Provide the (x, y) coordinate of the cell's center where the given text is located.  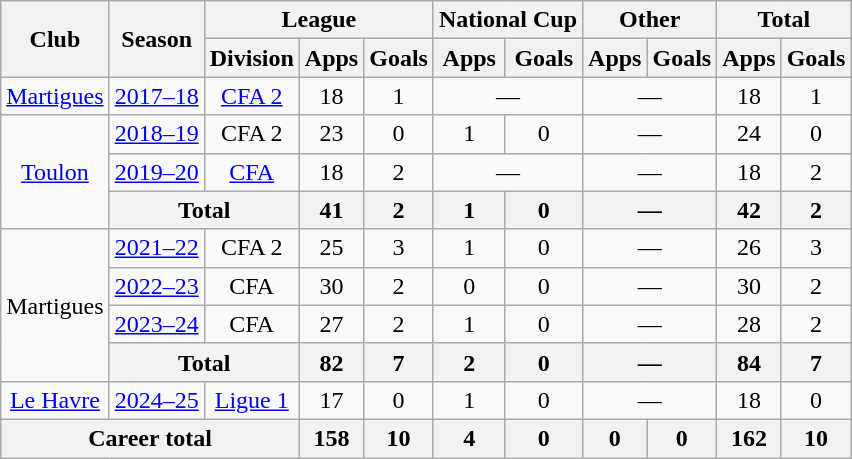
42 (749, 210)
162 (749, 438)
82 (331, 362)
Ligue 1 (252, 400)
Le Havre (55, 400)
Other (650, 20)
2022–23 (156, 286)
84 (749, 362)
25 (331, 248)
Career total (150, 438)
23 (331, 134)
Season (156, 39)
2017–18 (156, 96)
2021–22 (156, 248)
2023–24 (156, 324)
28 (749, 324)
41 (331, 210)
4 (469, 438)
27 (331, 324)
2018–19 (156, 134)
24 (749, 134)
Club (55, 39)
2019–20 (156, 172)
26 (749, 248)
158 (331, 438)
Division (252, 58)
17 (331, 400)
Toulon (55, 172)
National Cup (508, 20)
2024–25 (156, 400)
League (318, 20)
